Capture the cell that displays the provided text and extract its [X, Y] central coordinate. 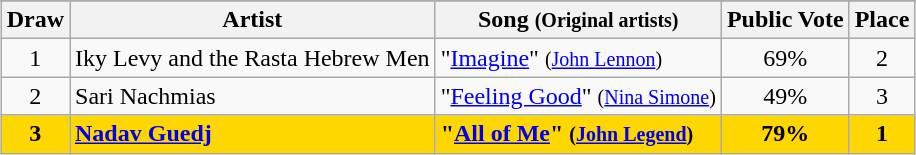
69% [785, 58]
"Imagine" (John Lennon) [578, 58]
"Feeling Good" (Nina Simone) [578, 96]
Iky Levy and the Rasta Hebrew Men [253, 58]
Artist [253, 20]
"All of Me" (John Legend) [578, 134]
Sari Nachmias [253, 96]
Place [882, 20]
79% [785, 134]
Song (Original artists) [578, 20]
Nadav Guedj [253, 134]
Draw [35, 20]
49% [785, 96]
Public Vote [785, 20]
